Pinpoint the cell where the given text exists, returning its [X, Y] midpoint coordinate. 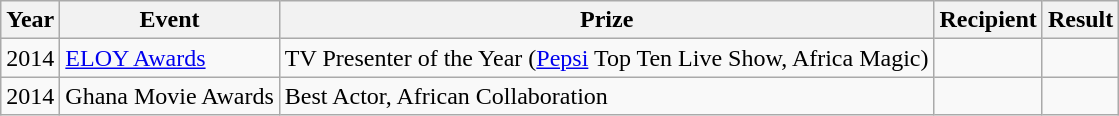
TV Presenter of the Year (Pepsi Top Ten Live Show, Africa Magic) [606, 58]
Ghana Movie Awards [170, 96]
ELOY Awards [170, 58]
Best Actor, African Collaboration [606, 96]
Result [1080, 20]
Year [30, 20]
Recipient [988, 20]
Event [170, 20]
Prize [606, 20]
